Return the (X, Y) coordinate for the center point of the cell that contains the specified text.  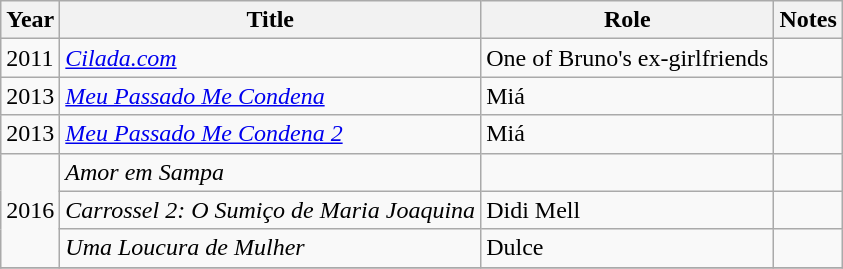
2016 (30, 210)
Didi Mell (628, 210)
Year (30, 20)
Amor em Sampa (270, 172)
Meu Passado Me Condena (270, 96)
Notes (808, 20)
Role (628, 20)
Dulce (628, 248)
Uma Loucura de Mulher (270, 248)
Meu Passado Me Condena 2 (270, 134)
2011 (30, 58)
Cilada.com (270, 58)
Title (270, 20)
Carrossel 2: O Sumiço de Maria Joaquina (270, 210)
One of Bruno's ex-girlfriends (628, 58)
